Pinpoint the cell where the given text exists, returning its [X, Y] midpoint coordinate. 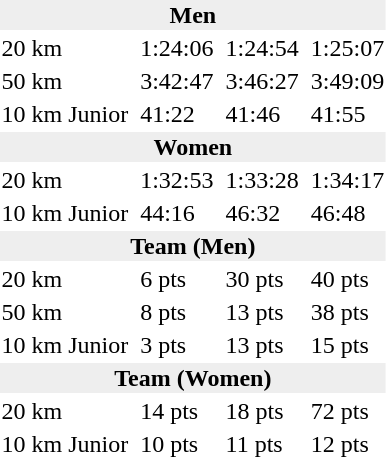
3:42:47 [177, 81]
1:32:53 [177, 180]
15 pts [347, 345]
1:33:28 [262, 180]
41:46 [262, 114]
41:55 [347, 114]
38 pts [347, 312]
1:24:54 [262, 48]
Women [193, 147]
6 pts [177, 279]
Team (Women) [193, 378]
41:22 [177, 114]
72 pts [347, 411]
14 pts [177, 411]
1:34:17 [347, 180]
1:24:06 [177, 48]
18 pts [262, 411]
Team (Men) [193, 246]
46:32 [262, 213]
3:46:27 [262, 81]
30 pts [262, 279]
8 pts [177, 312]
46:48 [347, 213]
3 pts [177, 345]
3:49:09 [347, 81]
40 pts [347, 279]
44:16 [177, 213]
1:25:07 [347, 48]
Men [193, 15]
